Determine the [x, y] coordinate at the center of the cell enclosing the given text.  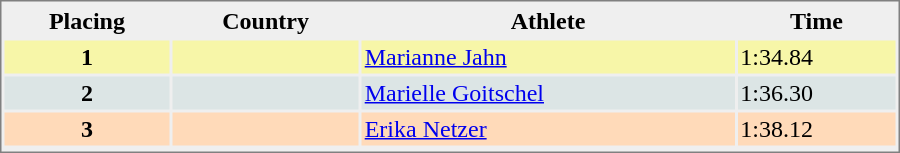
Placing [86, 20]
Time [816, 20]
1:36.30 [816, 92]
2 [86, 92]
Athlete [548, 20]
Erika Netzer [548, 128]
1:34.84 [816, 56]
1 [86, 56]
Country [265, 20]
1:38.12 [816, 128]
Marielle Goitschel [548, 92]
3 [86, 128]
Marianne Jahn [548, 56]
